Detect which cell encompasses the target text, then output its [X, Y] center coordinate. 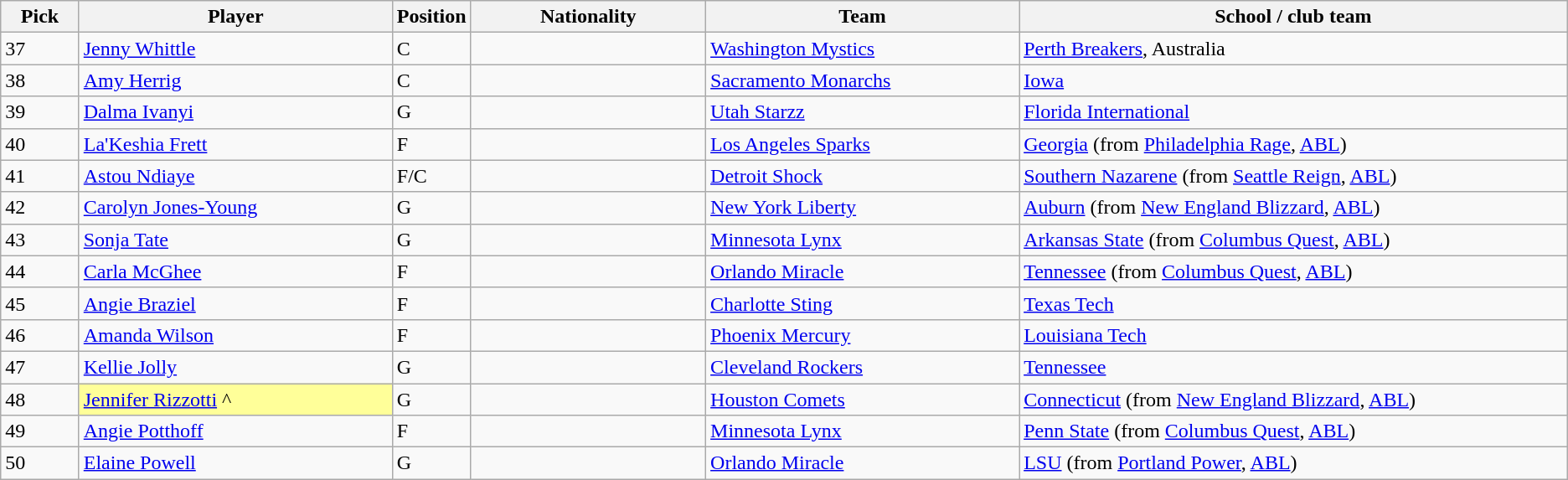
Amanda Wilson [235, 335]
Jenny Whittle [235, 49]
40 [40, 144]
Florida International [1293, 112]
Jennifer Rizzotti ^ [235, 400]
LSU (from Portland Power, ABL) [1293, 463]
47 [40, 367]
Tennessee [1293, 367]
Position [431, 17]
Kellie Jolly [235, 367]
Tennessee (from Columbus Quest, ABL) [1293, 271]
43 [40, 240]
39 [40, 112]
Sonja Tate [235, 240]
Iowa [1293, 80]
Pick [40, 17]
Southern Nazarene (from Seattle Reign, ABL) [1293, 176]
42 [40, 208]
Angie Potthoff [235, 431]
Texas Tech [1293, 303]
44 [40, 271]
Georgia (from Philadelphia Rage, ABL) [1293, 144]
Phoenix Mercury [863, 335]
Los Angeles Sparks [863, 144]
Cleveland Rockers [863, 367]
Charlotte Sting [863, 303]
49 [40, 431]
46 [40, 335]
48 [40, 400]
45 [40, 303]
School / club team [1293, 17]
La'Keshia Frett [235, 144]
Amy Herrig [235, 80]
Arkansas State (from Columbus Quest, ABL) [1293, 240]
Player [235, 17]
New York Liberty [863, 208]
50 [40, 463]
Connecticut (from New England Blizzard, ABL) [1293, 400]
Penn State (from Columbus Quest, ABL) [1293, 431]
Team [863, 17]
F/C [431, 176]
Perth Breakers, Australia [1293, 49]
Houston Comets [863, 400]
Utah Starzz [863, 112]
Sacramento Monarchs [863, 80]
Nationality [588, 17]
Astou Ndiaye [235, 176]
41 [40, 176]
Washington Mystics [863, 49]
Elaine Powell [235, 463]
Angie Braziel [235, 303]
Dalma Ivanyi [235, 112]
Auburn (from New England Blizzard, ABL) [1293, 208]
37 [40, 49]
Carla McGhee [235, 271]
Detroit Shock [863, 176]
38 [40, 80]
Louisiana Tech [1293, 335]
Carolyn Jones-Young [235, 208]
